Extract the (x, y) coordinate from the center of the cell holding the provided text.  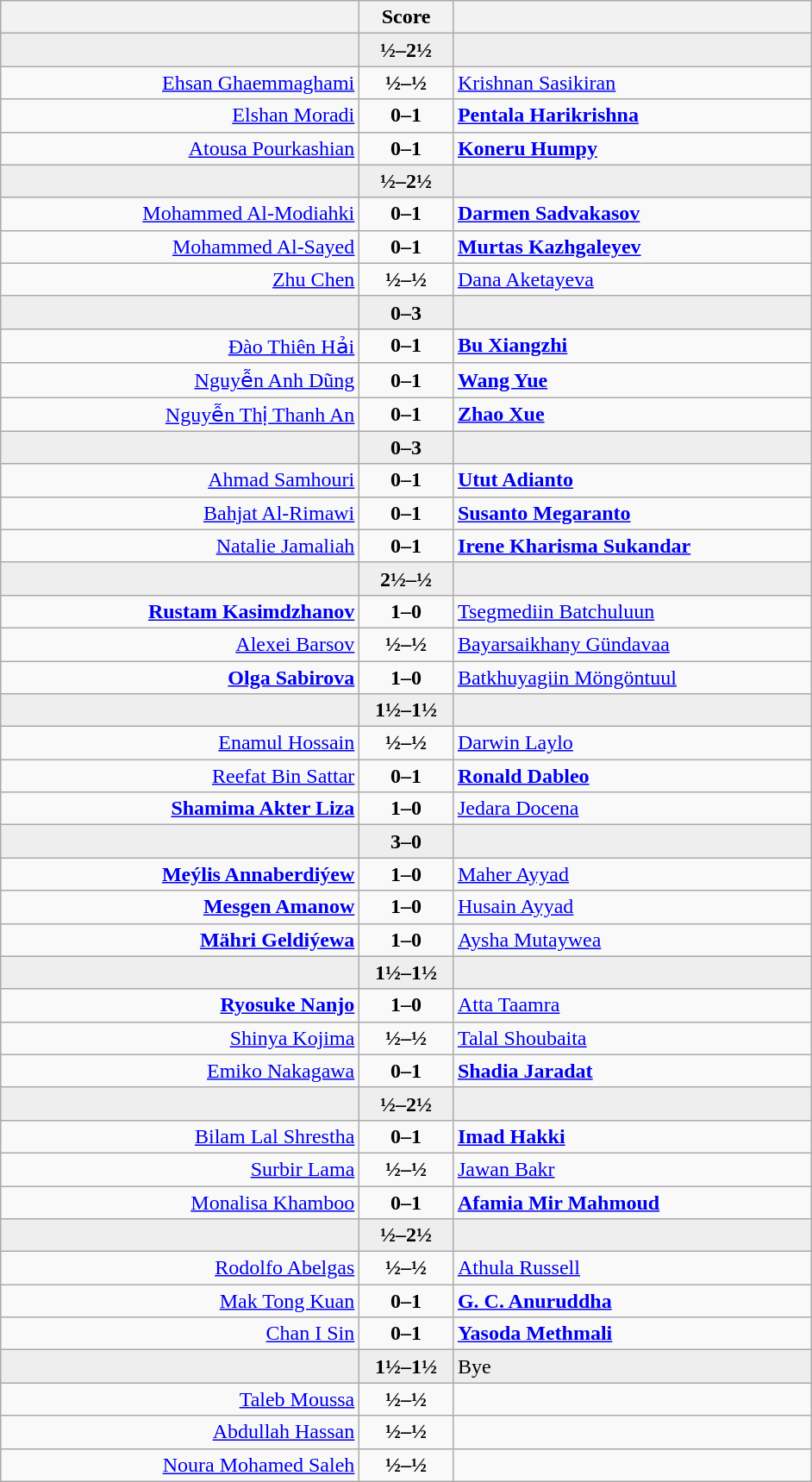
Ehsan Ghaemmaghami (180, 83)
Ahmad Samhouri (180, 480)
Abdullah Hassan (180, 1432)
Ronald Dableo (632, 776)
Atta Taamra (632, 1005)
Natalie Jamaliah (180, 546)
Susanto Megaranto (632, 513)
Monalisa Khamboo (180, 1203)
3–0 (407, 841)
Darmen Sadvakasov (632, 214)
Murtas Kazhgaleyev (632, 247)
Meýlis Annaberdiýew (180, 874)
Wang Yue (632, 380)
Afamia Mir Mahmoud (632, 1203)
Zhu Chen (180, 279)
Mohammed Al-Sayed (180, 247)
Bayarsaikhany Gündavaa (632, 644)
Bu Xiangzhi (632, 346)
Rustam Kasimdzhanov (180, 611)
Dana Aketayeva (632, 279)
Krishnan Sasikiran (632, 83)
G. C. Anuruddha (632, 1301)
Rodolfo Abelgas (180, 1268)
Jawan Bakr (632, 1169)
Mähri Geldiýewa (180, 940)
Imad Hakki (632, 1136)
Tsegmediin Batchuluun (632, 611)
Husain Ayyad (632, 907)
Athula Russell (632, 1268)
Enamul Hossain (180, 743)
Taleb Moussa (180, 1399)
Mesgen Amanow (180, 907)
Atousa Pourkashian (180, 148)
Utut Adianto (632, 480)
Aysha Mutaywea (632, 940)
Emiko Nakagawa (180, 1071)
Jedara Docena (632, 809)
Bahjat Al-Rimawi (180, 513)
Irene Kharisma Sukandar (632, 546)
Koneru Humpy (632, 148)
Mohammed Al-Modiahki (180, 214)
Noura Mohamed Saleh (180, 1465)
Shinya Kojima (180, 1038)
Olga Sabirova (180, 677)
Yasoda Methmali (632, 1334)
Reefat Bin Sattar (180, 776)
Batkhuyagiin Möngöntuul (632, 677)
Elshan Moradi (180, 116)
Nguyễn Thị Thanh An (180, 414)
Zhao Xue (632, 414)
Shamima Akter Liza (180, 809)
Chan I Sin (180, 1334)
Score (407, 17)
Mak Tong Kuan (180, 1301)
Alexei Barsov (180, 644)
2½–½ (407, 578)
Pentala Harikrishna (632, 116)
Surbir Lama (180, 1169)
Bye (632, 1366)
Bilam Lal Shrestha (180, 1136)
Ryosuke Nanjo (180, 1005)
Darwin Laylo (632, 743)
Talal Shoubaita (632, 1038)
Maher Ayyad (632, 874)
Shadia Jaradat (632, 1071)
Đào Thiên Hải (180, 346)
Nguyễn Anh Dũng (180, 380)
